Locate the cell with the specified text and output its (X, Y) center coordinate. 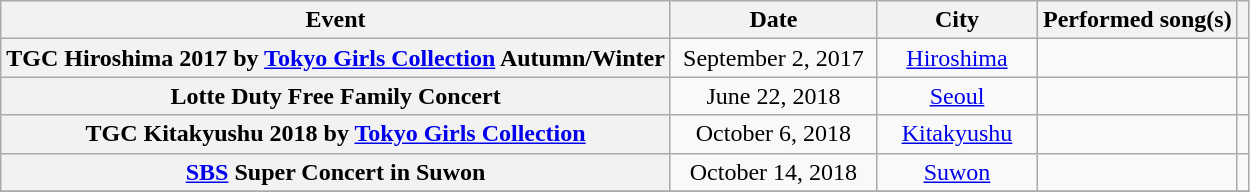
Date (773, 20)
Seoul (956, 96)
Event (336, 20)
Hiroshima (956, 58)
Suwon (956, 172)
Lotte Duty Free Family Concert (336, 96)
City (956, 20)
October 6, 2018 (773, 134)
Kitakyushu (956, 134)
October 14, 2018 (773, 172)
TGC Hiroshima 2017 by Tokyo Girls Collection Autumn/Winter (336, 58)
June 22, 2018 (773, 96)
SBS Super Concert in Suwon (336, 172)
TGC Kitakyushu 2018 by Tokyo Girls Collection (336, 134)
September 2, 2017 (773, 58)
Performed song(s) (1138, 20)
